For the text-containing cell, return its midpoint in [X, Y] coordinate format. 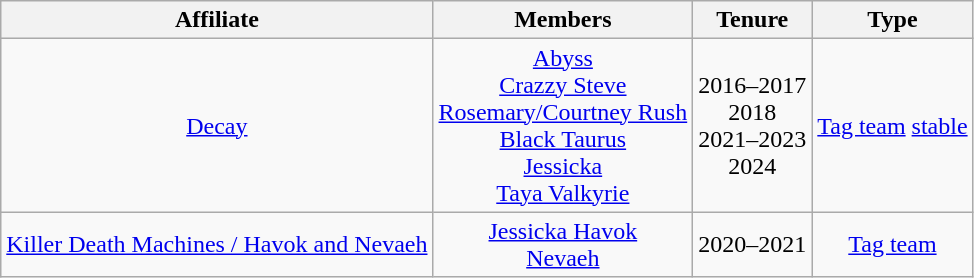
Killer Death Machines / Havok and Nevaeh [217, 244]
Tag team [892, 244]
AbyssCrazzy SteveRosemary/Courtney RushBlack TaurusJessickaTaya Valkyrie [563, 126]
Tag team stable [892, 126]
2016–201720182021–20232024 [752, 126]
Type [892, 20]
Affiliate [217, 20]
2020–2021 [752, 244]
Decay [217, 126]
Jessicka HavokNevaeh [563, 244]
Members [563, 20]
Tenure [752, 20]
